Pinpoint the cell where the given text exists, returning its (X, Y) midpoint coordinate. 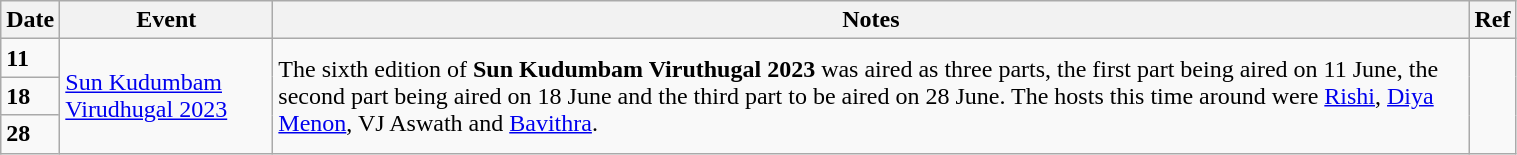
11 (30, 58)
Sun Kudumbam Virudhugal 2023 (166, 96)
18 (30, 96)
Notes (871, 20)
28 (30, 134)
Ref (1492, 20)
Date (30, 20)
Event (166, 20)
